Extract the [x, y] coordinate from the center of the cell holding the provided text.  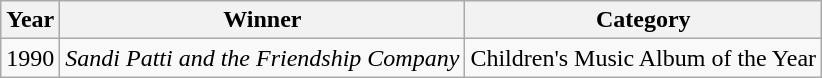
Sandi Patti and the Friendship Company [262, 58]
Winner [262, 20]
Children's Music Album of the Year [644, 58]
Category [644, 20]
Year [30, 20]
1990 [30, 58]
